Identify which cell holds the provided text, then report its (X, Y) central coordinate. 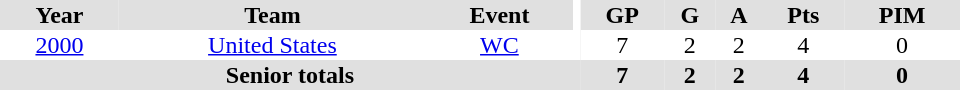
WC (500, 45)
Year (60, 15)
PIM (902, 15)
2000 (60, 45)
Event (500, 15)
A (738, 15)
G (690, 15)
Team (272, 15)
United States (272, 45)
Senior totals (290, 75)
Pts (804, 15)
GP (622, 15)
